Pinpoint the cell where the given text exists, returning its [x, y] midpoint coordinate. 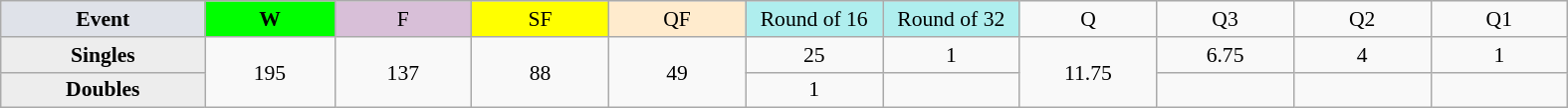
Round of 16 [814, 19]
QF [677, 19]
F [403, 19]
11.75 [1088, 72]
195 [270, 72]
Q [1088, 19]
Round of 32 [951, 19]
137 [403, 72]
Q1 [1499, 19]
88 [541, 72]
W [270, 19]
Q3 [1226, 19]
Singles [104, 55]
49 [677, 72]
Q2 [1362, 19]
SF [541, 19]
25 [814, 55]
4 [1362, 55]
Doubles [104, 90]
6.75 [1226, 55]
Event [104, 19]
